Locate the cell with the specified text and output its (x, y) center coordinate. 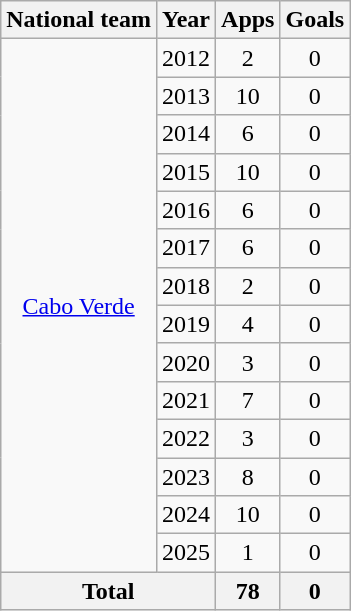
2020 (186, 362)
2012 (186, 58)
Cabo Verde (79, 306)
National team (79, 20)
2015 (186, 172)
2016 (186, 210)
4 (248, 324)
Total (108, 591)
2022 (186, 438)
8 (248, 477)
Year (186, 20)
2014 (186, 134)
2017 (186, 248)
2013 (186, 96)
2025 (186, 553)
7 (248, 400)
2023 (186, 477)
2018 (186, 286)
Apps (248, 20)
1 (248, 553)
78 (248, 591)
2024 (186, 515)
2019 (186, 324)
Goals (315, 20)
2021 (186, 400)
